From the cell containing the given text, extract its center point as (X, Y) coordinate. 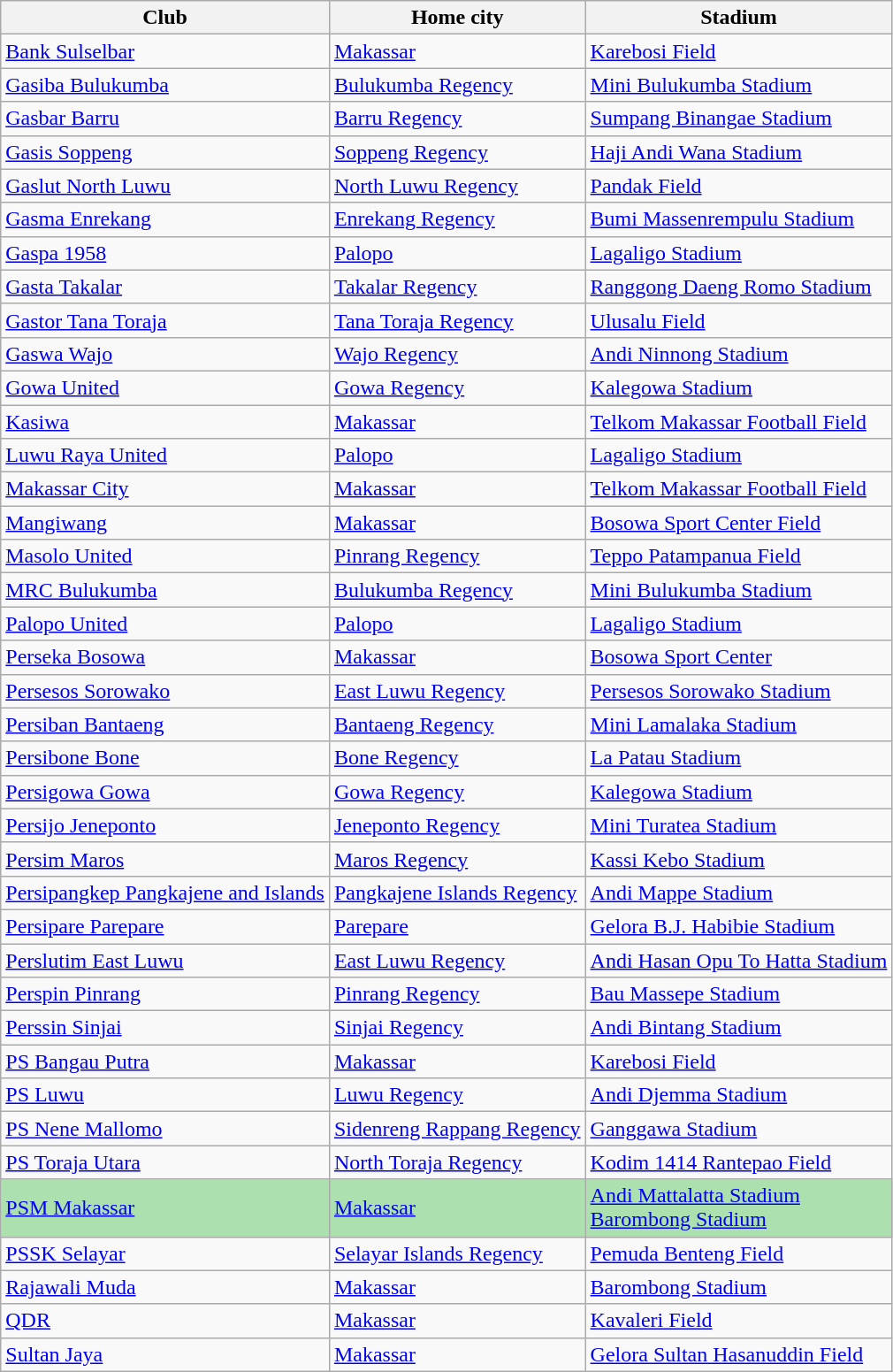
Kodim 1414 Rantepao Field (739, 1162)
Barru Regency (457, 119)
Andi Mappe Stadium (739, 893)
Sinjai Regency (457, 1028)
Maros Regency (457, 859)
Perssin Sinjai (165, 1028)
North Toraja Regency (457, 1162)
Persijo Jeneponto (165, 825)
Gelora Sultan Hasanuddin Field (739, 1354)
Stadium (739, 18)
Gowa United (165, 387)
Selayar Islands Regency (457, 1253)
PSSK Selayar (165, 1253)
Kavaleri Field (739, 1321)
Soppeng Regency (457, 152)
Haji Andi Wana Stadium (739, 152)
Persiban Bantaeng (165, 724)
Wajo Regency (457, 354)
Gasta Takalar (165, 287)
Sultan Jaya (165, 1354)
QDR (165, 1321)
Gaspa 1958 (165, 253)
Masolo United (165, 556)
Makassar City (165, 489)
Kassi Kebo Stadium (739, 859)
Mini Turatea Stadium (739, 825)
Gaslut North Luwu (165, 186)
PS Nene Mallomo (165, 1129)
Mini Lamalaka Stadium (739, 724)
Bosowa Sport Center (739, 657)
PS Toraja Utara (165, 1162)
Bank Sulselbar (165, 51)
PS Bangau Putra (165, 1062)
Gasis Soppeng (165, 152)
Gasma Enrekang (165, 219)
Pemuda Benteng Field (739, 1253)
La Patau Stadium (739, 758)
Andi Mattalatta StadiumBarombong Stadium (739, 1208)
Persipare Parepare (165, 926)
Luwu Raya United (165, 456)
Pangkajene Islands Regency (457, 893)
PS Luwu (165, 1095)
Pandak Field (739, 186)
North Luwu Regency (457, 186)
Teppo Patampanua Field (739, 556)
Andi Bintang Stadium (739, 1028)
Bumi Massenrempulu Stadium (739, 219)
Palopo United (165, 624)
Barombong Stadium (739, 1287)
Ranggong Daeng Romo Stadium (739, 287)
Bau Massepe Stadium (739, 994)
Jeneponto Regency (457, 825)
Club (165, 18)
Sumpang Binangae Stadium (739, 119)
Bone Regency (457, 758)
Rajawali Muda (165, 1287)
Andi Djemma Stadium (739, 1095)
Persim Maros (165, 859)
PSM Makassar (165, 1208)
Gastor Tana Toraja (165, 320)
Gasiba Bulukumba (165, 85)
Sidenreng Rappang Regency (457, 1129)
Andi Hasan Opu To Hatta Stadium (739, 960)
Perslutim East Luwu (165, 960)
Gaswa Wajo (165, 354)
Persesos Sorowako Stadium (739, 691)
Persesos Sorowako (165, 691)
Ulusalu Field (739, 320)
Mangiwang (165, 523)
Persipangkep Pangkajene and Islands (165, 893)
Gelora B.J. Habibie Stadium (739, 926)
Gasbar Barru (165, 119)
Takalar Regency (457, 287)
Perseka Bosowa (165, 657)
Tana Toraja Regency (457, 320)
Bantaeng Regency (457, 724)
MRC Bulukumba (165, 590)
Luwu Regency (457, 1095)
Bosowa Sport Center Field (739, 523)
Parepare (457, 926)
Persibone Bone (165, 758)
Persigowa Gowa (165, 792)
Kasiwa (165, 422)
Andi Ninnong Stadium (739, 354)
Home city (457, 18)
Enrekang Regency (457, 219)
Perspin Pinrang (165, 994)
Ganggawa Stadium (739, 1129)
